Detect which cell encompasses the target text, then output its (X, Y) center coordinate. 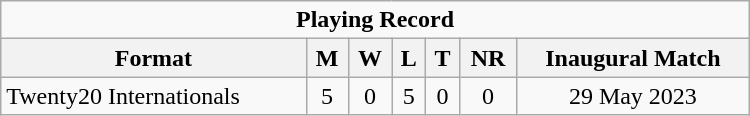
29 May 2023 (634, 96)
Format (154, 58)
M (327, 58)
Inaugural Match (634, 58)
Twenty20 Internationals (154, 96)
Playing Record (375, 20)
W (370, 58)
T (443, 58)
L (409, 58)
NR (488, 58)
